Provide the [x, y] coordinate of the cell's center where the given text is located.  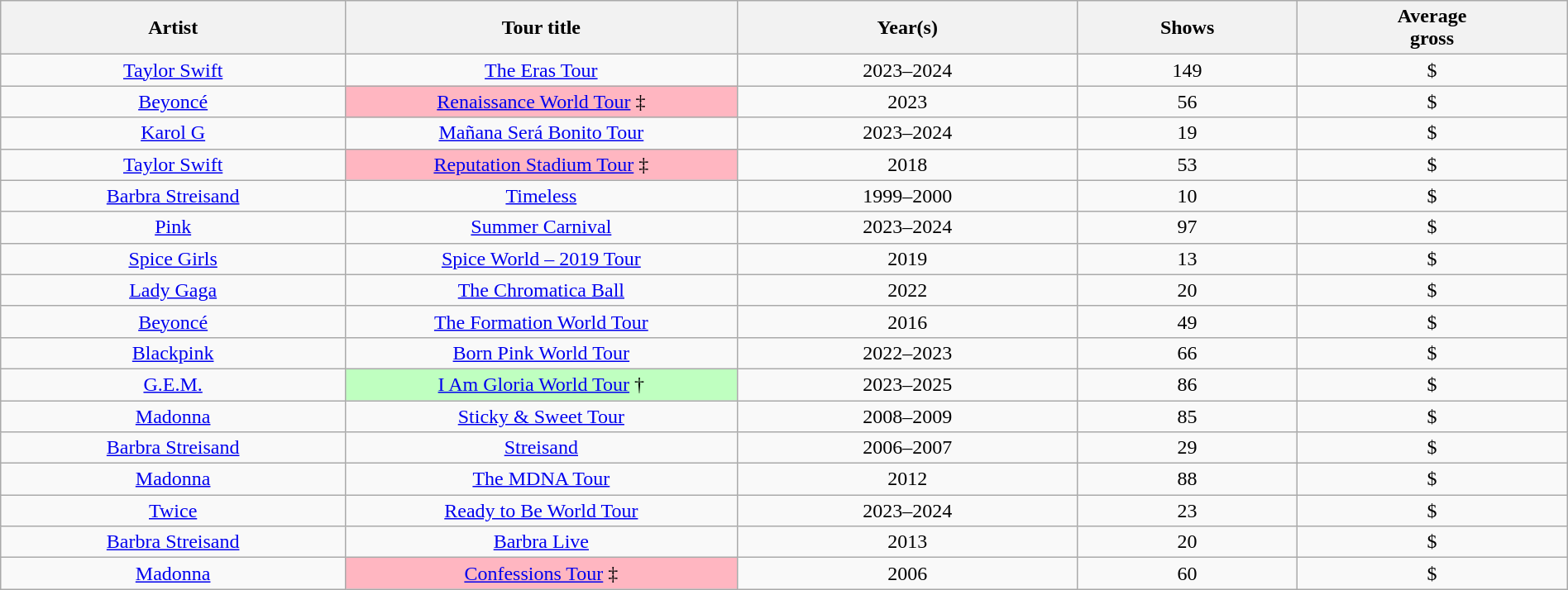
2019 [907, 259]
Spice Girls [174, 259]
2023–2025 [907, 384]
G.E.M. [174, 384]
23 [1188, 511]
2022–2023 [907, 353]
13 [1188, 259]
1999–2000 [907, 196]
The MDNA Tour [542, 479]
2006 [907, 573]
56 [1188, 102]
85 [1188, 416]
Streisand [542, 448]
86 [1188, 384]
66 [1188, 353]
149 [1188, 70]
Confessions Tour ‡ [542, 573]
Karol G [174, 133]
Mañana Será Bonito Tour [542, 133]
2008–2009 [907, 416]
Ready to Be World Tour [542, 511]
2016 [907, 321]
19 [1188, 133]
Pink [174, 227]
Timeless [542, 196]
88 [1188, 479]
The Formation World Tour [542, 321]
2006–2007 [907, 448]
2023 [907, 102]
Barbra Live [542, 542]
60 [1188, 573]
Year(s) [907, 28]
2013 [907, 542]
The Eras Tour [542, 70]
Summer Carnival [542, 227]
29 [1188, 448]
2018 [907, 164]
Spice World – 2019 Tour [542, 259]
Renaissance World Tour ‡ [542, 102]
2012 [907, 479]
10 [1188, 196]
2022 [907, 290]
Sticky & Sweet Tour [542, 416]
97 [1188, 227]
Lady Gaga [174, 290]
I Am Gloria World Tour † [542, 384]
Shows [1188, 28]
Artist [174, 28]
Reputation Stadium Tour ‡ [542, 164]
49 [1188, 321]
Blackpink [174, 353]
53 [1188, 164]
The Chromatica Ball [542, 290]
Tour title [542, 28]
Born Pink World Tour [542, 353]
Averagegross [1432, 28]
Twice [174, 511]
